Determine the [X, Y] coordinate at the center of the cell enclosing the given text.  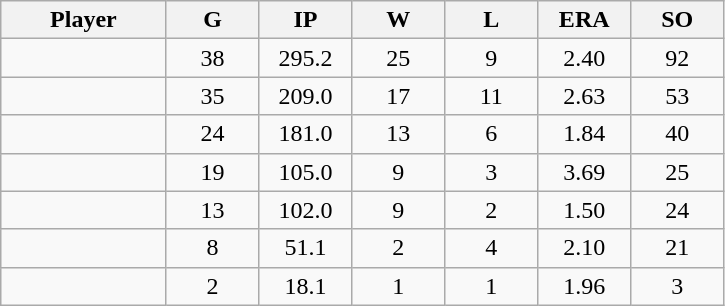
1.84 [584, 134]
53 [678, 96]
19 [212, 172]
1.50 [584, 210]
6 [492, 134]
IP [306, 20]
4 [492, 248]
SO [678, 20]
38 [212, 58]
11 [492, 96]
17 [398, 96]
18.1 [306, 286]
105.0 [306, 172]
209.0 [306, 96]
3.69 [584, 172]
1.96 [584, 286]
ERA [584, 20]
92 [678, 58]
102.0 [306, 210]
2.40 [584, 58]
G [212, 20]
W [398, 20]
35 [212, 96]
8 [212, 248]
2.10 [584, 248]
295.2 [306, 58]
2.63 [584, 96]
181.0 [306, 134]
21 [678, 248]
51.1 [306, 248]
L [492, 20]
Player [84, 20]
40 [678, 134]
